Pinpoint the cell where the given text exists, returning its [x, y] midpoint coordinate. 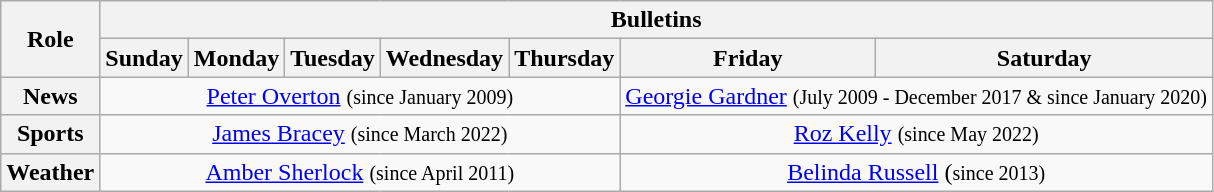
Peter Overton (since January 2009) [360, 96]
Belinda Russell (since 2013) [916, 172]
Role [50, 39]
News [50, 96]
Saturday [1044, 58]
Georgie Gardner (July 2009 - December 2017 & since January 2020) [916, 96]
Wednesday [444, 58]
Roz Kelly (since May 2022) [916, 134]
Bulletins [656, 20]
Sports [50, 134]
Thursday [564, 58]
James Bracey (since March 2022) [360, 134]
Monday [236, 58]
Sunday [144, 58]
Tuesday [333, 58]
Weather [50, 172]
Amber Sherlock (since April 2011) [360, 172]
Friday [748, 58]
